Extract the (X, Y) coordinate from the center of the cell holding the provided text.  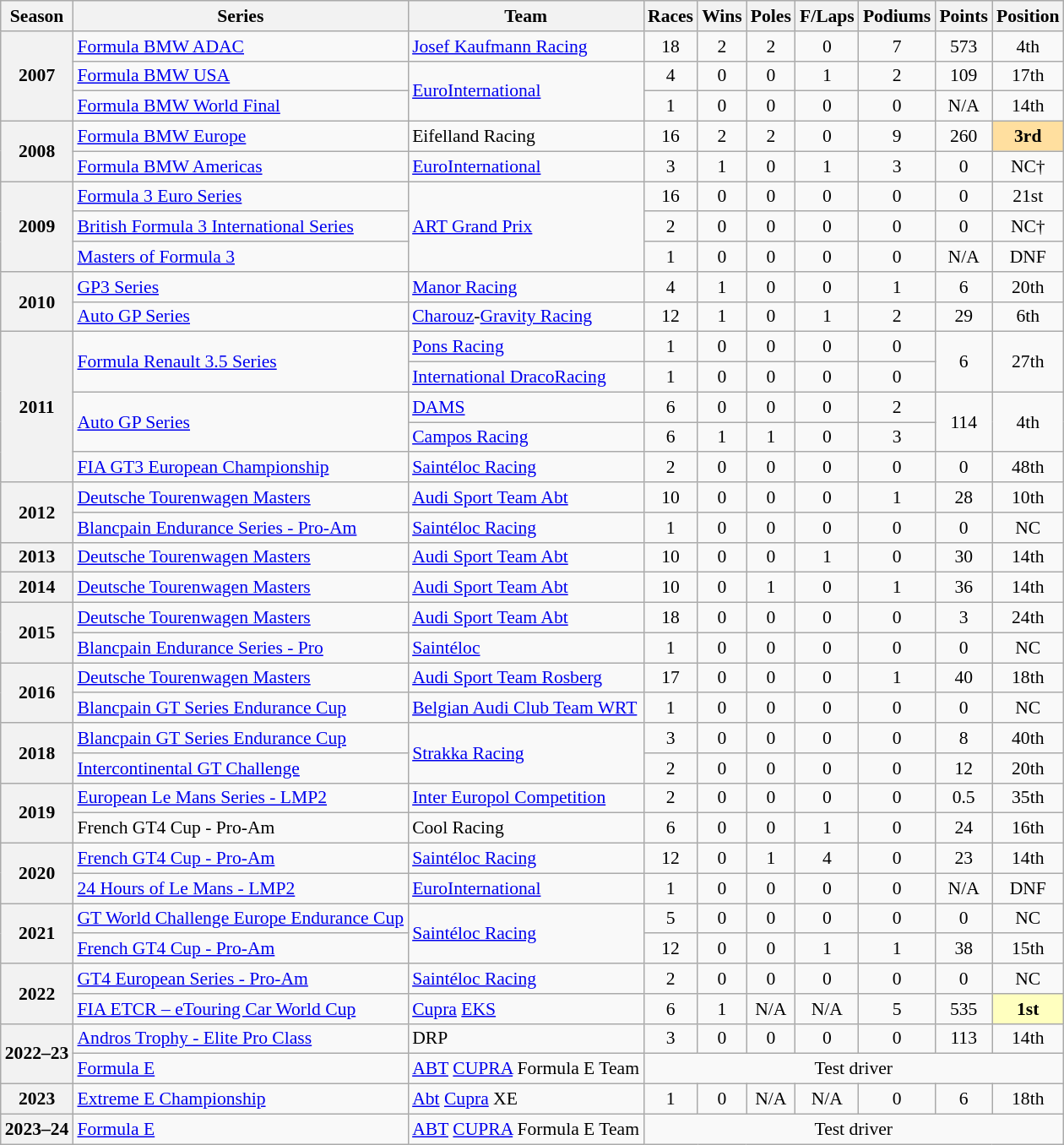
Strakka Racing (525, 753)
2022–23 (37, 1054)
Josef Kaufmann Racing (525, 46)
GP3 Series (240, 287)
535 (964, 1009)
8 (964, 738)
2023 (37, 1099)
17 (670, 678)
2008 (37, 152)
9 (897, 137)
Blancpain Endurance Series - Pro-Am (240, 528)
2015 (37, 633)
ART Grand Prix (525, 226)
Pons Racing (525, 347)
Formula BMW USA (240, 76)
Manor Racing (525, 287)
Poles (771, 16)
Campos Racing (525, 437)
International DracoRacing (525, 377)
Intercontinental GT Challenge (240, 768)
Audi Sport Team Rosberg (525, 678)
7 (897, 46)
Inter Europol Competition (525, 798)
Position (1028, 16)
2018 (37, 753)
24th (1028, 618)
15th (1028, 949)
Points (964, 16)
24 Hours of Le Mans - LMP2 (240, 888)
Masters of Formula 3 (240, 257)
Races (670, 16)
24 (964, 828)
30 (964, 557)
2022 (37, 993)
GT World Challenge Europe Endurance Cup (240, 919)
16th (1028, 828)
2021 (37, 934)
40 (964, 678)
DRP (525, 1039)
48th (1028, 468)
Formula BMW Americas (240, 166)
Formula BMW Europe (240, 137)
Abt Cupra XE (525, 1099)
Blancpain Endurance Series - Pro (240, 648)
260 (964, 137)
British Formula 3 International Series (240, 227)
2007 (37, 76)
2023–24 (37, 1129)
2013 (37, 557)
23 (964, 859)
Formula Renault 3.5 Series (240, 361)
F/Laps (828, 16)
36 (964, 588)
Series (240, 16)
10th (1028, 497)
Eifelland Racing (525, 137)
27th (1028, 361)
113 (964, 1039)
2014 (37, 588)
Formula BMW World Final (240, 106)
2009 (37, 226)
Season (37, 16)
Formula 3 Euro Series (240, 197)
29 (964, 317)
2010 (37, 302)
Team (525, 16)
2020 (37, 873)
Belgian Audi Club Team WRT (525, 708)
European Le Mans Series - LMP2 (240, 798)
Saintéloc (525, 648)
Extreme E Championship (240, 1099)
GT4 European Series - Pro-Am (240, 979)
2012 (37, 512)
573 (964, 46)
Wins (722, 16)
3rd (1028, 137)
Andros Trophy - Elite Pro Class (240, 1039)
21st (1028, 197)
Formula BMW ADAC (240, 46)
6th (1028, 317)
0.5 (964, 798)
2011 (37, 407)
2019 (37, 812)
2016 (37, 692)
38 (964, 949)
Charouz-Gravity Racing (525, 317)
35th (1028, 798)
Cool Racing (525, 828)
Cupra EKS (525, 1009)
28 (964, 497)
1st (1028, 1009)
40th (1028, 738)
114 (964, 422)
FIA GT3 European Championship (240, 468)
DAMS (525, 407)
109 (964, 76)
Podiums (897, 16)
17th (1028, 76)
FIA ETCR – eTouring Car World Cup (240, 1009)
